Search for the cell housing the specified text and yield its (x, y) center coordinate. 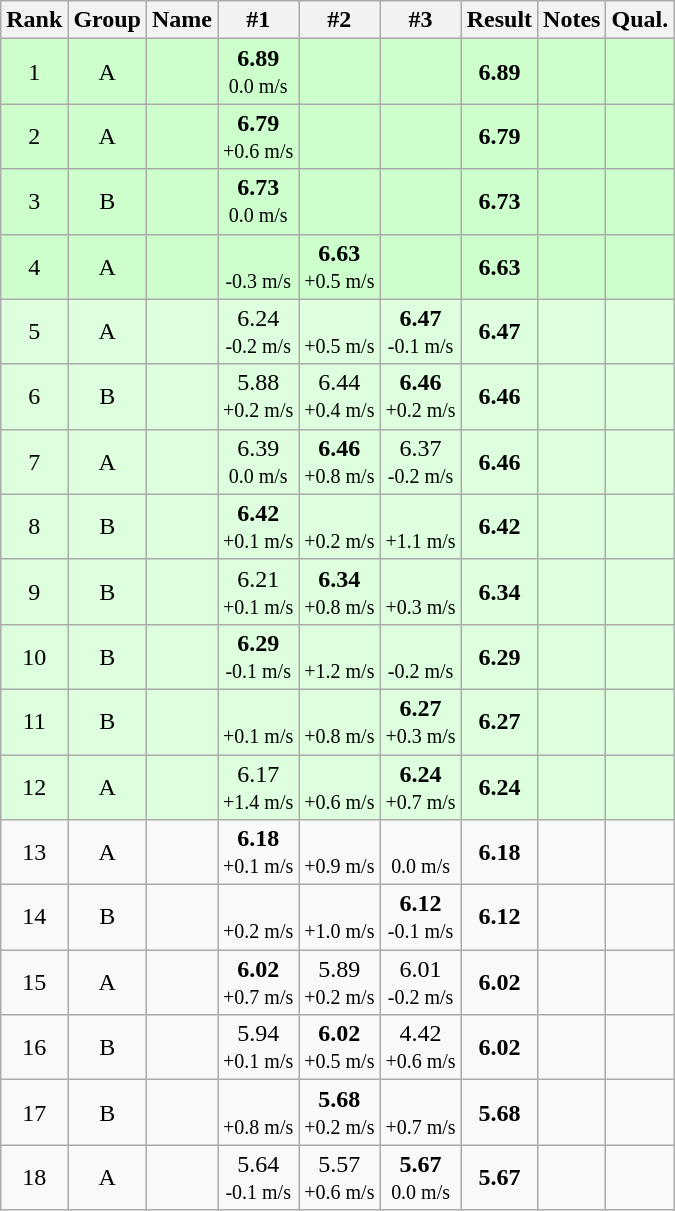
6.63+0.5 m/s (340, 266)
+1.1 m/s (420, 526)
11 (34, 722)
+0.5 m/s (340, 332)
4.42+0.6 m/s (420, 1048)
Result (499, 20)
6.730.0 m/s (258, 202)
5.94+0.1 m/s (258, 1048)
Group (108, 20)
5.57+0.6 m/s (340, 1178)
#3 (420, 20)
+1.0 m/s (340, 918)
6.21+0.1 m/s (258, 592)
6.24-0.2 m/s (258, 332)
+0.1 m/s (258, 722)
Qual. (640, 20)
6.27 (499, 722)
6.01-0.2 m/s (420, 982)
6.46+0.8 m/s (340, 462)
+0.9 m/s (340, 852)
6.390.0 m/s (258, 462)
Rank (34, 20)
6 (34, 396)
6.29-0.1 m/s (258, 656)
6.37-0.2 m/s (420, 462)
5.64-0.1 m/s (258, 1178)
5.68+0.2 m/s (340, 1112)
6.89 (499, 72)
6.12-0.1 m/s (420, 918)
#1 (258, 20)
+0.6 m/s (340, 786)
-0.3 m/s (258, 266)
6.42+0.1 m/s (258, 526)
6.27+0.3 m/s (420, 722)
15 (34, 982)
5.67 (499, 1178)
5.88+0.2 m/s (258, 396)
6.12 (499, 918)
6.29 (499, 656)
6.24+0.7 m/s (420, 786)
+1.2 m/s (340, 656)
#2 (340, 20)
6.79 (499, 136)
13 (34, 852)
6.18 (499, 852)
6.47-0.1 m/s (420, 332)
+0.3 m/s (420, 592)
Notes (572, 20)
3 (34, 202)
6.02+0.5 m/s (340, 1048)
6.02+0.7 m/s (258, 982)
17 (34, 1112)
8 (34, 526)
6.18+0.1 m/s (258, 852)
14 (34, 918)
1 (34, 72)
7 (34, 462)
+0.7 m/s (420, 1112)
5.68 (499, 1112)
4 (34, 266)
6.24 (499, 786)
6.47 (499, 332)
-0.2 m/s (420, 656)
10 (34, 656)
9 (34, 592)
6.17+1.4 m/s (258, 786)
6.42 (499, 526)
5.89+0.2 m/s (340, 982)
6.46+0.2 m/s (420, 396)
5 (34, 332)
5.670.0 m/s (420, 1178)
6.34 (499, 592)
6.73 (499, 202)
6.63 (499, 266)
6.79+0.6 m/s (258, 136)
6.890.0 m/s (258, 72)
0.0 m/s (420, 852)
6.44+0.4 m/s (340, 396)
2 (34, 136)
6.34+0.8 m/s (340, 592)
16 (34, 1048)
Name (182, 20)
18 (34, 1178)
12 (34, 786)
